Locate the cell with the specified text and output its (X, Y) center coordinate. 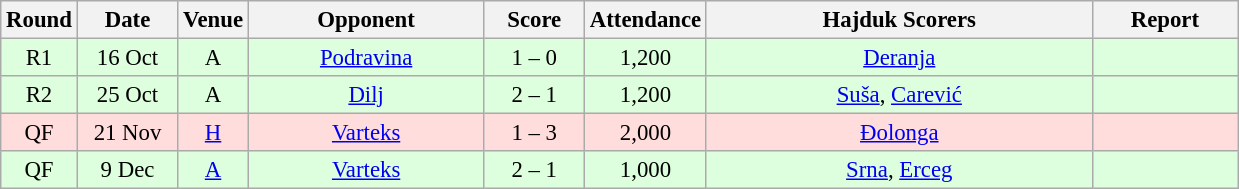
25 Oct (128, 95)
R2 (39, 95)
Attendance (646, 20)
Đolonga (899, 133)
Dilj (366, 95)
9 Dec (128, 170)
1 – 3 (534, 133)
Date (128, 20)
1,000 (646, 170)
Suša, Carević (899, 95)
2,000 (646, 133)
Venue (214, 20)
16 Oct (128, 58)
1 – 0 (534, 58)
R1 (39, 58)
21 Nov (128, 133)
Deranja (899, 58)
H (214, 133)
Report (1165, 20)
Podravina (366, 58)
Srna, Erceg (899, 170)
Opponent (366, 20)
Hajduk Scorers (899, 20)
Round (39, 20)
Score (534, 20)
